Extract the (x, y) coordinate from the center of the cell holding the provided text.  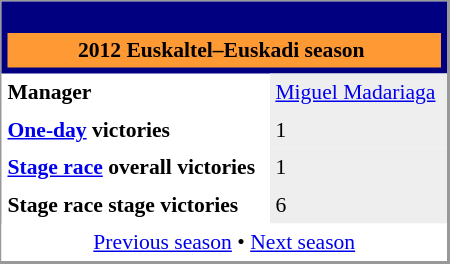
One-day victories (136, 130)
6 (358, 205)
Stage race stage victories (136, 205)
Miguel Madariaga (358, 93)
Stage race overall victories (136, 167)
Previous season • Next season (225, 243)
Manager (136, 93)
